Pinpoint the cell where the given text exists, returning its (X, Y) midpoint coordinate. 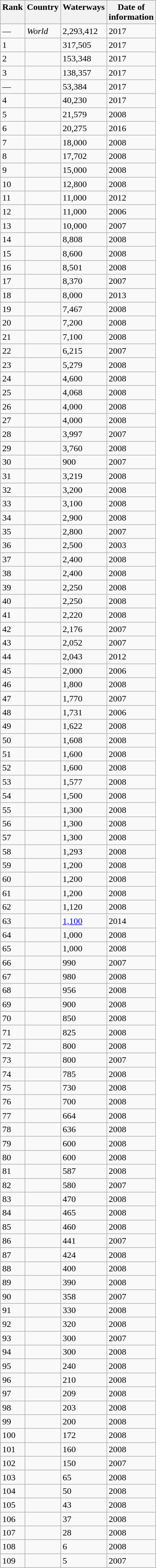
108 (12, 1547)
3,760 (84, 448)
72 (12, 1046)
Rank (12, 12)
35 (12, 532)
46 (12, 685)
980 (84, 977)
4,600 (84, 378)
2003 (131, 545)
7,200 (84, 323)
7,467 (84, 309)
3 (12, 73)
31 (12, 476)
48 (12, 712)
86 (12, 1241)
15,000 (84, 170)
1,100 (84, 921)
58 (12, 852)
730 (84, 1088)
4,068 (84, 392)
2 (12, 59)
39 (12, 587)
153,348 (84, 59)
2,800 (84, 532)
102 (12, 1463)
3,997 (84, 434)
23 (12, 365)
6,215 (84, 351)
49 (12, 726)
956 (84, 990)
1,500 (84, 796)
580 (84, 1185)
88 (12, 1268)
34 (12, 518)
240 (84, 1366)
25 (12, 392)
103 (12, 1477)
2,500 (84, 545)
636 (84, 1130)
200 (84, 1422)
93 (12, 1338)
101 (12, 1449)
82 (12, 1185)
15 (12, 254)
57 (12, 837)
209 (84, 1394)
785 (84, 1074)
87 (12, 1255)
32 (12, 490)
7 (12, 142)
61 (12, 893)
7,100 (84, 337)
2,176 (84, 629)
75 (12, 1088)
18,000 (84, 142)
8,000 (84, 295)
105 (12, 1505)
1 (12, 45)
330 (84, 1310)
60 (12, 879)
17,702 (84, 156)
21 (12, 337)
17 (12, 281)
317,505 (84, 45)
41 (12, 615)
3,100 (84, 504)
19 (12, 309)
40,230 (84, 100)
3,219 (84, 476)
69 (12, 1004)
1,770 (84, 699)
38 (12, 573)
2014 (131, 921)
107 (12, 1533)
11 (12, 198)
24 (12, 378)
1,622 (84, 726)
45 (12, 671)
80 (12, 1157)
18 (12, 295)
9 (12, 170)
2,293,412 (84, 31)
5,279 (84, 365)
World (43, 31)
Country (43, 12)
76 (12, 1102)
42 (12, 629)
78 (12, 1130)
1,800 (84, 685)
90 (12, 1297)
55 (12, 810)
104 (12, 1491)
1,120 (84, 907)
53 (12, 782)
587 (84, 1171)
40 (12, 601)
27 (12, 420)
66 (12, 963)
29 (12, 448)
2016 (131, 128)
63 (12, 921)
20 (12, 323)
664 (84, 1116)
64 (12, 935)
8,808 (84, 240)
12,800 (84, 184)
1,577 (84, 782)
97 (12, 1394)
59 (12, 865)
54 (12, 796)
390 (84, 1282)
470 (84, 1199)
96 (12, 1380)
424 (84, 1255)
74 (12, 1074)
56 (12, 823)
210 (84, 1380)
Waterways (84, 12)
2013 (131, 295)
106 (12, 1519)
13 (12, 226)
150 (84, 1463)
2,220 (84, 615)
68 (12, 990)
10 (12, 184)
30 (12, 462)
98 (12, 1408)
160 (84, 1449)
441 (84, 1241)
1,293 (84, 852)
16 (12, 267)
20,275 (84, 128)
85 (12, 1227)
91 (12, 1310)
71 (12, 1032)
70 (12, 1018)
22 (12, 351)
8,600 (84, 254)
700 (84, 1102)
990 (84, 963)
33 (12, 504)
79 (12, 1143)
109 (12, 1561)
4 (12, 100)
100 (12, 1435)
2,043 (84, 657)
89 (12, 1282)
84 (12, 1213)
53,384 (84, 87)
36 (12, 545)
3,200 (84, 490)
21,579 (84, 114)
81 (12, 1171)
14 (12, 240)
47 (12, 699)
73 (12, 1060)
825 (84, 1032)
10,000 (84, 226)
400 (84, 1268)
Date of information (131, 12)
26 (12, 407)
2,900 (84, 518)
99 (12, 1422)
850 (84, 1018)
2,000 (84, 671)
8,370 (84, 281)
1,608 (84, 740)
358 (84, 1297)
77 (12, 1116)
52 (12, 768)
203 (84, 1408)
1,731 (84, 712)
320 (84, 1324)
94 (12, 1352)
44 (12, 657)
92 (12, 1324)
138,357 (84, 73)
8 (12, 156)
12 (12, 212)
8,501 (84, 267)
67 (12, 977)
95 (12, 1366)
83 (12, 1199)
62 (12, 907)
172 (84, 1435)
460 (84, 1227)
465 (84, 1213)
2,052 (84, 643)
51 (12, 754)
